Locate the cell with the specified text and output its [x, y] center coordinate. 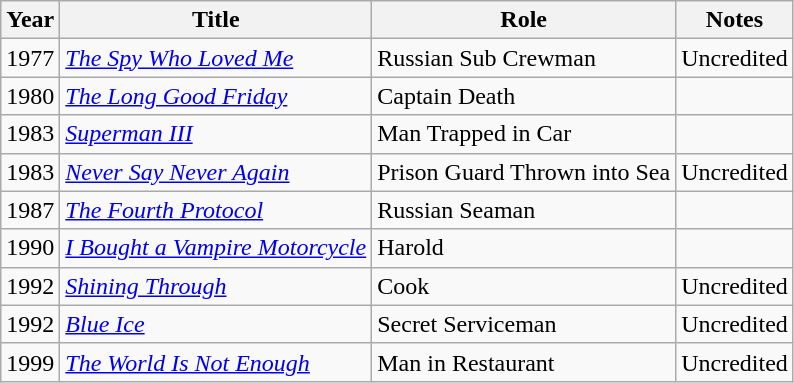
Year [30, 20]
Harold [524, 248]
I Bought a Vampire Motorcycle [216, 248]
The World Is Not Enough [216, 362]
Man in Restaurant [524, 362]
Superman III [216, 134]
Cook [524, 286]
Russian Seaman [524, 210]
Role [524, 20]
1977 [30, 58]
The Spy Who Loved Me [216, 58]
Prison Guard Thrown into Sea [524, 172]
1980 [30, 96]
The Long Good Friday [216, 96]
Notes [735, 20]
1999 [30, 362]
1990 [30, 248]
Title [216, 20]
Secret Serviceman [524, 324]
Blue Ice [216, 324]
Captain Death [524, 96]
Shining Through [216, 286]
1987 [30, 210]
Russian Sub Crewman [524, 58]
Man Trapped in Car [524, 134]
Never Say Never Again [216, 172]
The Fourth Protocol [216, 210]
